Pinpoint the cell where the given text exists, returning its (X, Y) midpoint coordinate. 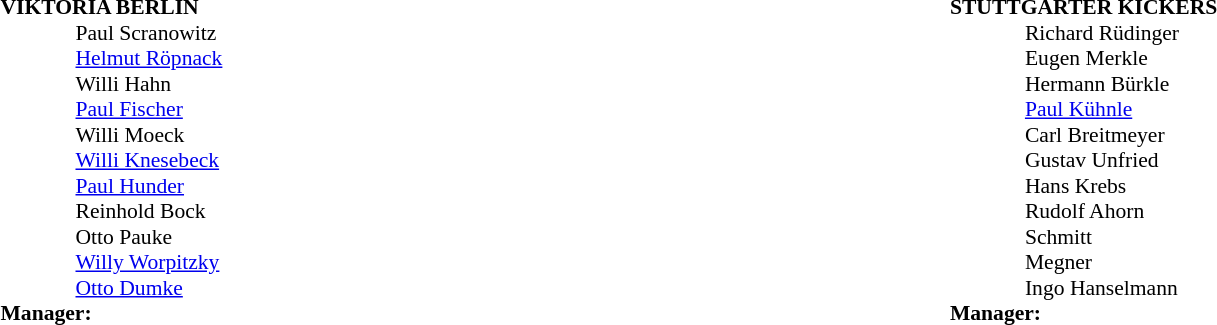
Otto Pauke (150, 237)
Carl Breitmeyer (1121, 135)
Helmut Röpnack (150, 59)
Rudolf Ahorn (1121, 211)
Schmitt (1121, 237)
Hermann Bürkle (1121, 84)
Otto Dumke (150, 288)
Willi Hahn (150, 84)
Willy Worpitzky (150, 263)
Paul Fischer (150, 109)
Paul Scranowitz (150, 33)
Willi Knesebeck (150, 161)
Ingo Hanselmann (1121, 288)
Reinhold Bock (150, 211)
Richard Rüdinger (1121, 33)
Megner (1121, 263)
Willi Moeck (150, 135)
Gustav Unfried (1121, 161)
Paul Hunder (150, 186)
Paul Kühnle (1121, 109)
Eugen Merkle (1121, 59)
Hans Krebs (1121, 186)
